Locate the cell with the specified text and output its [x, y] center coordinate. 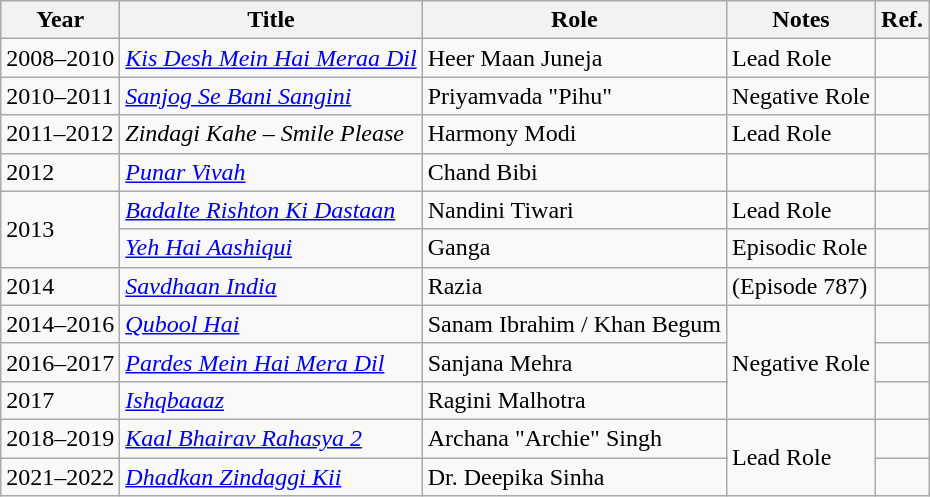
2008–2010 [60, 58]
Notes [802, 20]
Qubool Hai [271, 324]
Zindagi Kahe – Smile Please [271, 134]
Sanam Ibrahim / Khan Begum [574, 324]
2011–2012 [60, 134]
2016–2017 [60, 362]
Chand Bibi [574, 172]
2013 [60, 229]
Yeh Hai Aashiqui [271, 248]
Razia [574, 286]
Nandini Tiwari [574, 210]
Title [271, 20]
Pardes Mein Hai Mera Dil [271, 362]
Ishqbaaaz [271, 400]
Savdhaan India [271, 286]
Sanjana Mehra [574, 362]
2012 [60, 172]
Ragini Malhotra [574, 400]
2014–2016 [60, 324]
Role [574, 20]
2017 [60, 400]
Episodic Role [802, 248]
Dr. Deepika Sinha [574, 477]
Ref. [902, 20]
Sanjog Se Bani Sangini [271, 96]
2021–2022 [60, 477]
Ganga [574, 248]
(Episode 787) [802, 286]
Harmony Modi [574, 134]
Kaal Bhairav Rahasya 2 [271, 438]
Archana "Archie" Singh [574, 438]
2018–2019 [60, 438]
Priyamvada "Pihu" [574, 96]
Kis Desh Mein Hai Meraa Dil [271, 58]
Punar Vivah [271, 172]
Dhadkan Zindaggi Kii [271, 477]
Badalte Rishton Ki Dastaan [271, 210]
2010–2011 [60, 96]
Heer Maan Juneja [574, 58]
Year [60, 20]
2014 [60, 286]
